Return the [X, Y] coordinate for the center point of the cell that contains the specified text.  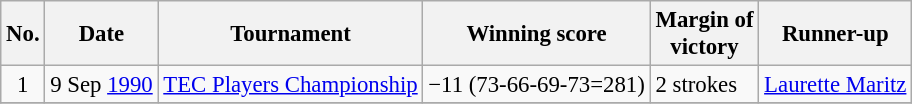
TEC Players Championship [290, 85]
Date [102, 34]
No. [23, 34]
Laurette Maritz [836, 85]
Tournament [290, 34]
2 strokes [704, 85]
−11 (73-66-69-73=281) [536, 85]
9 Sep 1990 [102, 85]
1 [23, 85]
Runner-up [836, 34]
Winning score [536, 34]
Margin ofvictory [704, 34]
